Identify which cell holds the provided text, then report its (X, Y) central coordinate. 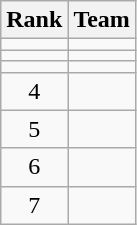
7 (34, 205)
Team (102, 20)
6 (34, 167)
Rank (34, 20)
5 (34, 129)
4 (34, 91)
